Search for the cell housing the specified text and yield its [X, Y] center coordinate. 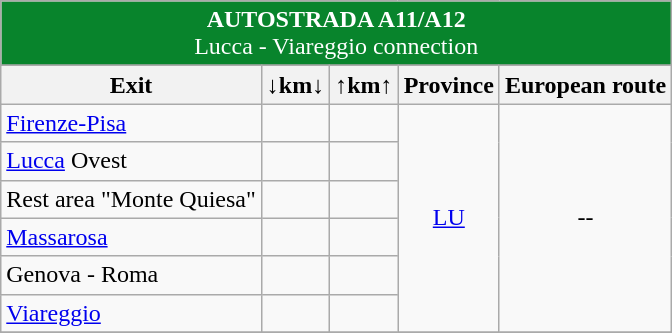
Massarosa [132, 237]
Province [448, 85]
LU [448, 218]
European route [585, 85]
-- [585, 218]
Viareggio [132, 313]
Exit [132, 85]
Genova - Roma [132, 275]
Rest area "Monte Quiesa" [132, 199]
Lucca Ovest [132, 161]
AUTOSTRADA A11/A12Lucca - Viareggio connection [336, 34]
Firenze-Pisa [132, 123]
↑km↑ [364, 85]
↓km↓ [295, 85]
